Provide the (X, Y) coordinate of the cell's center where the given text is located.  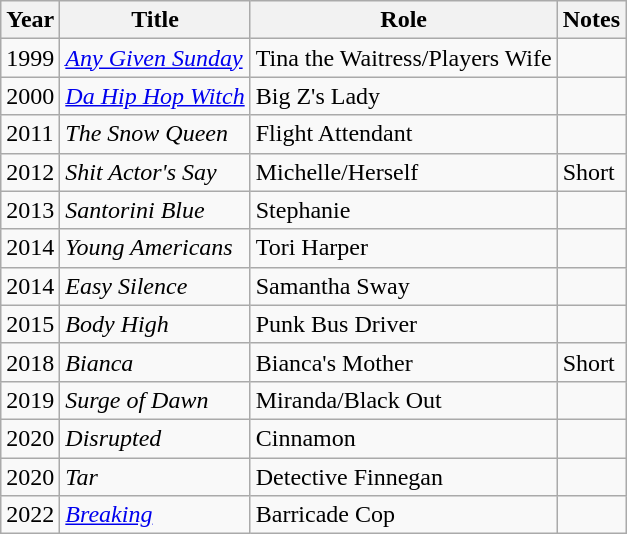
Tori Harper (404, 248)
2019 (30, 400)
Stephanie (404, 210)
Michelle/Herself (404, 172)
2011 (30, 134)
2013 (30, 210)
Big Z's Lady (404, 96)
Body High (155, 324)
Bianca's Mother (404, 362)
The Snow Queen (155, 134)
Samantha Sway (404, 286)
Title (155, 20)
Disrupted (155, 438)
2012 (30, 172)
Young Americans (155, 248)
Santorini Blue (155, 210)
Year (30, 20)
2015 (30, 324)
Easy Silence (155, 286)
Any Given Sunday (155, 58)
Surge of Dawn (155, 400)
Shit Actor's Say (155, 172)
Detective Finnegan (404, 477)
2000 (30, 96)
Tina the Waitress/Players Wife (404, 58)
Punk Bus Driver (404, 324)
1999 (30, 58)
Tar (155, 477)
Barricade Cop (404, 515)
Flight Attendant (404, 134)
2018 (30, 362)
Role (404, 20)
Bianca (155, 362)
Notes (591, 20)
Miranda/Black Out (404, 400)
Cinnamon (404, 438)
2022 (30, 515)
Breaking (155, 515)
Da Hip Hop Witch (155, 96)
